Scan for the cell matching the given text and deliver its (x, y) coordinate at center. 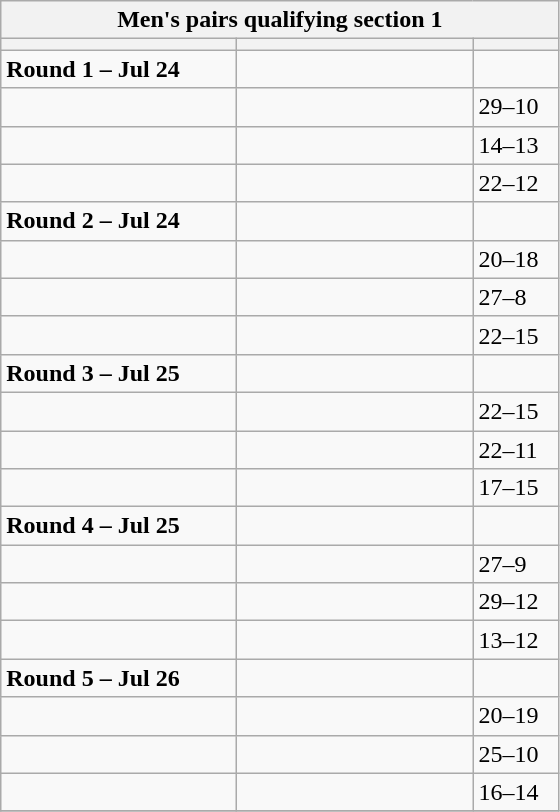
29–12 (516, 602)
20–18 (516, 259)
22–12 (516, 183)
Round 1 – Jul 24 (119, 69)
27–8 (516, 297)
Round 3 – Jul 25 (119, 373)
25–10 (516, 754)
14–13 (516, 145)
27–9 (516, 564)
20–19 (516, 716)
17–15 (516, 488)
13–12 (516, 640)
16–14 (516, 792)
22–11 (516, 449)
Round 5 – Jul 26 (119, 678)
Round 2 – Jul 24 (119, 221)
Round 4 – Jul 25 (119, 526)
Men's pairs qualifying section 1 (280, 20)
29–10 (516, 107)
